Return the (x, y) coordinate for the center point of the cell that contains the specified text.  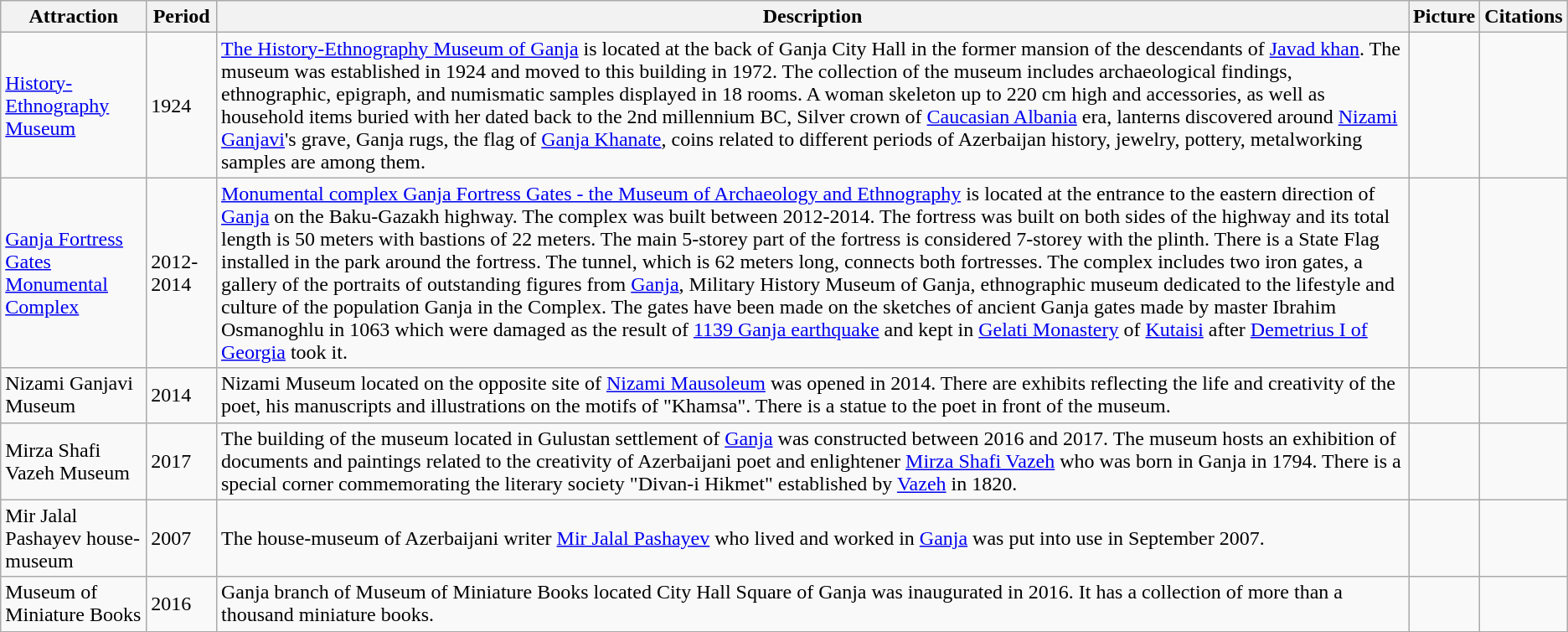
2014 (182, 396)
2016 (182, 604)
2017 (182, 461)
Picture (1444, 17)
Citations (1524, 17)
Mirza Shafi Vazeh Museum (74, 461)
Attraction (74, 17)
2007 (182, 538)
History-Ethnography Museum (74, 106)
2012-2014 (182, 273)
Nizami Ganjavi Museum (74, 396)
Description (812, 17)
The house-museum of Azerbaijani writer Mir Jalal Pashayev who lived and worked in Ganja was put into use in September 2007. (812, 538)
1924 (182, 106)
Museum of Miniature Books (74, 604)
Period (182, 17)
Mir Jalal Pashayev house-museum (74, 538)
Ganja Fortress Gates Monumental Complex (74, 273)
